Scan for the cell matching the given text and deliver its (X, Y) coordinate at center. 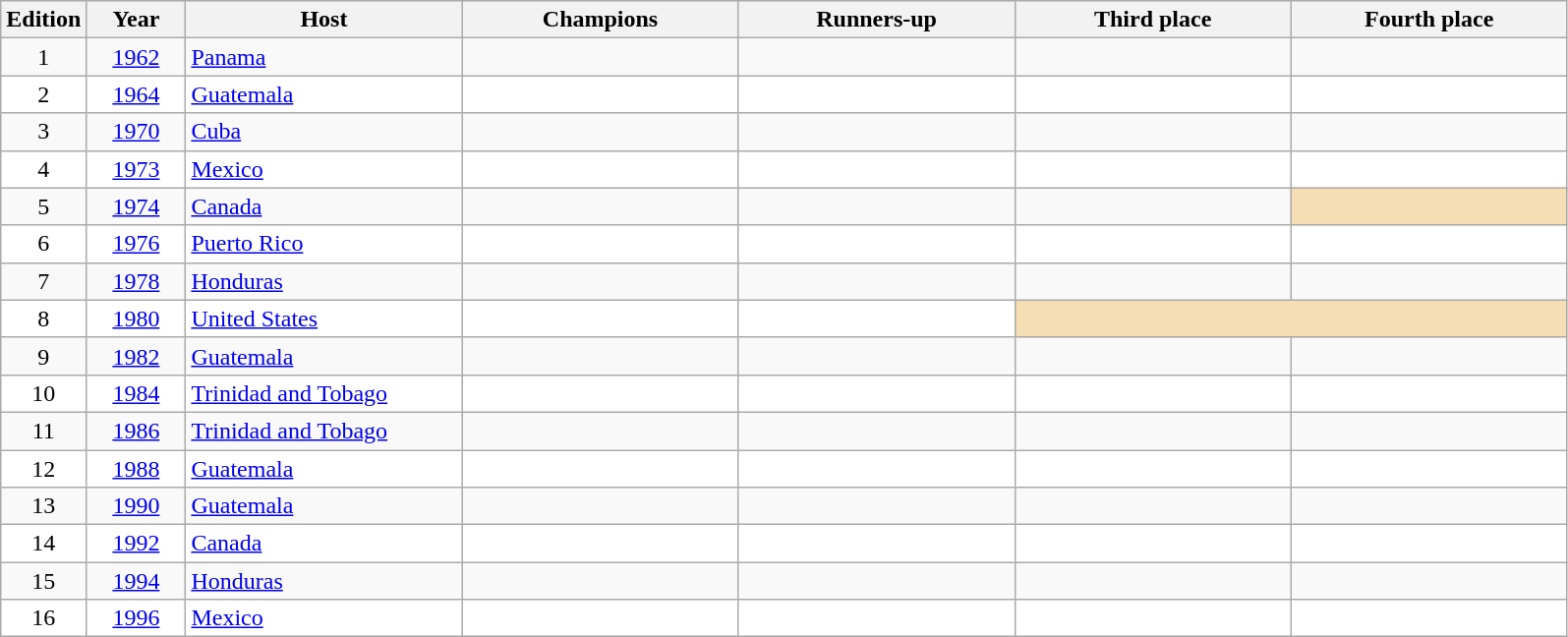
Cuba (324, 132)
1988 (136, 469)
4 (43, 169)
1978 (136, 281)
1990 (136, 506)
5 (43, 206)
Year (136, 20)
7 (43, 281)
15 (43, 581)
10 (43, 393)
1970 (136, 132)
1994 (136, 581)
13 (43, 506)
Fourth place (1429, 20)
1974 (136, 206)
8 (43, 318)
1996 (136, 618)
2 (43, 94)
6 (43, 244)
Puerto Rico (324, 244)
1986 (136, 431)
1984 (136, 393)
1976 (136, 244)
Edition (43, 20)
3 (43, 132)
Third place (1152, 20)
1982 (136, 356)
11 (43, 431)
Runners-up (877, 20)
1992 (136, 544)
1 (43, 57)
Panama (324, 57)
Host (324, 20)
1973 (136, 169)
Champions (600, 20)
16 (43, 618)
9 (43, 356)
United States (324, 318)
1980 (136, 318)
1962 (136, 57)
12 (43, 469)
14 (43, 544)
1964 (136, 94)
